Return [x, y] of the center of cell containing provided text 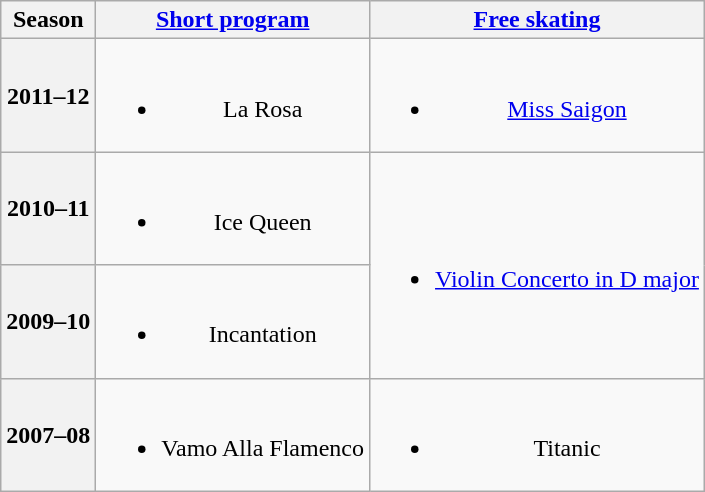
2009–10 [48, 322]
2010–11 [48, 208]
Violin Concerto in D major [538, 265]
Titanic [538, 434]
Incantation [233, 322]
Ice Queen [233, 208]
Short program [233, 20]
La Rosa [233, 96]
Miss Saigon [538, 96]
Vamo Alla Flamenco [233, 434]
2011–12 [48, 96]
Season [48, 20]
Free skating [538, 20]
2007–08 [48, 434]
